For the text-containing cell, return its midpoint in [x, y] coordinate format. 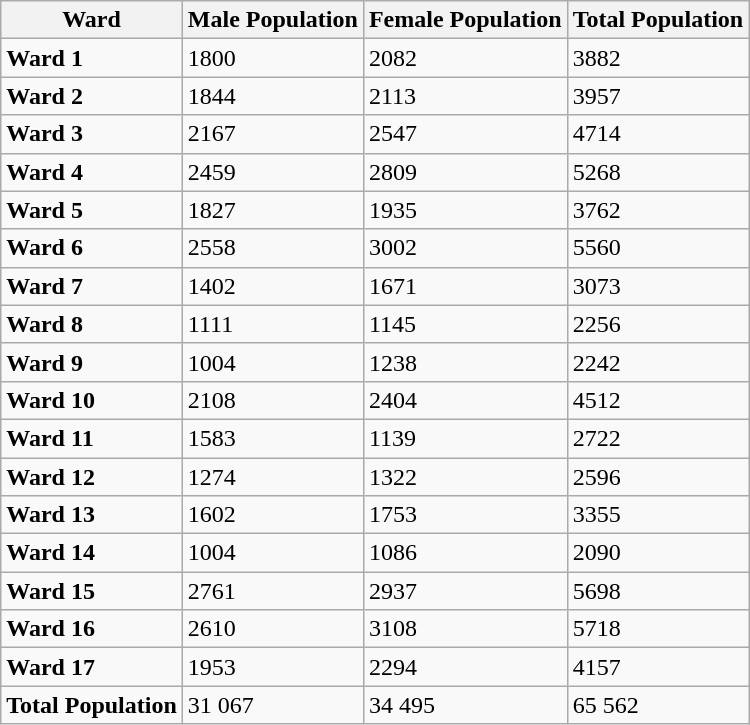
2809 [465, 172]
Ward 1 [92, 58]
Ward 15 [92, 591]
Ward 12 [92, 477]
Ward 16 [92, 629]
3355 [658, 515]
4512 [658, 400]
2108 [272, 400]
2722 [658, 438]
4157 [658, 667]
1671 [465, 286]
Ward [92, 20]
3762 [658, 210]
1322 [465, 477]
1145 [465, 324]
1086 [465, 553]
1402 [272, 286]
Male Population [272, 20]
2761 [272, 591]
1602 [272, 515]
2082 [465, 58]
2547 [465, 134]
5718 [658, 629]
1844 [272, 96]
2242 [658, 362]
3073 [658, 286]
2256 [658, 324]
Ward 5 [92, 210]
1139 [465, 438]
2167 [272, 134]
5698 [658, 591]
Ward 11 [92, 438]
3002 [465, 248]
3882 [658, 58]
2113 [465, 96]
65 562 [658, 705]
2294 [465, 667]
2596 [658, 477]
1274 [272, 477]
2090 [658, 553]
Ward 3 [92, 134]
1827 [272, 210]
1935 [465, 210]
2610 [272, 629]
31 067 [272, 705]
Ward 10 [92, 400]
Female Population [465, 20]
2404 [465, 400]
3957 [658, 96]
1111 [272, 324]
34 495 [465, 705]
Ward 13 [92, 515]
2459 [272, 172]
3108 [465, 629]
2937 [465, 591]
4714 [658, 134]
Ward 8 [92, 324]
Ward 9 [92, 362]
2558 [272, 248]
5560 [658, 248]
1953 [272, 667]
Ward 14 [92, 553]
Ward 17 [92, 667]
1583 [272, 438]
1800 [272, 58]
Ward 4 [92, 172]
Ward 7 [92, 286]
Ward 2 [92, 96]
1753 [465, 515]
Ward 6 [92, 248]
1238 [465, 362]
5268 [658, 172]
